For the text-containing cell, return its midpoint in [x, y] coordinate format. 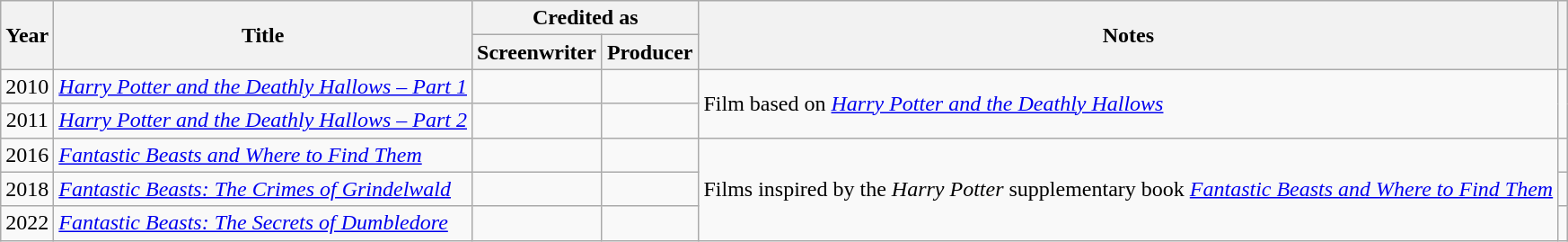
Harry Potter and the Deathly Hallows – Part 2 [263, 121]
Producer [650, 52]
Fantastic Beasts: The Secrets of Dumbledore [263, 223]
Harry Potter and the Deathly Hallows – Part 1 [263, 86]
Fantastic Beasts: The Crimes of Grindelwald [263, 189]
2016 [27, 155]
Film based on Harry Potter and the Deathly Hallows [1128, 103]
2018 [27, 189]
Credited as [586, 18]
2011 [27, 121]
2022 [27, 223]
2010 [27, 86]
Title [263, 35]
Films inspired by the Harry Potter supplementary book Fantastic Beasts and Where to Find Them [1128, 189]
Fantastic Beasts and Where to Find Them [263, 155]
Screenwriter [537, 52]
Year [27, 35]
Notes [1128, 35]
